Pinpoint the cell where the given text exists, returning its [X, Y] midpoint coordinate. 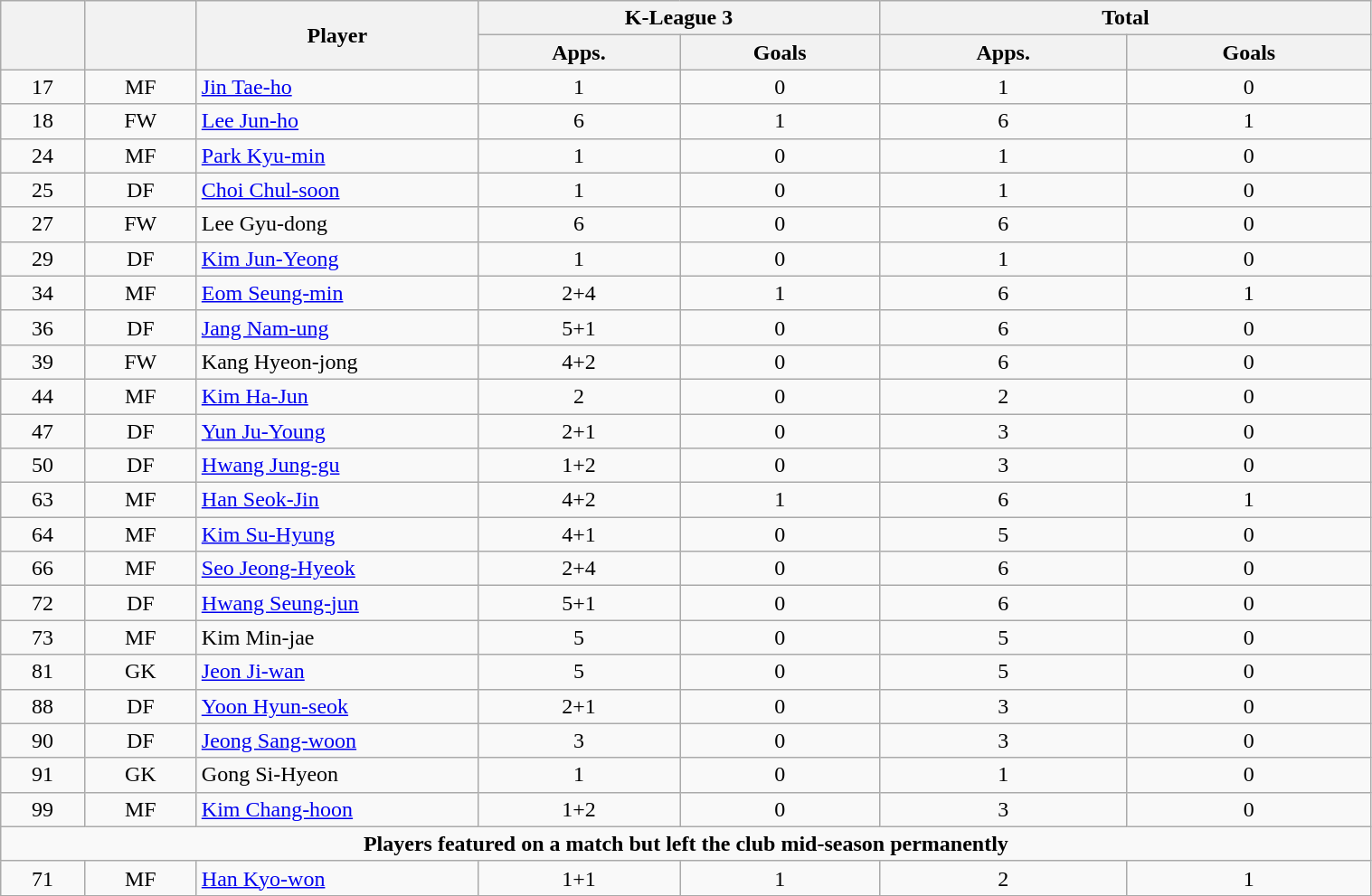
Jin Tae-ho [336, 87]
90 [43, 740]
Yun Ju-Young [336, 431]
24 [43, 156]
17 [43, 87]
Jang Nam-ung [336, 327]
Kim Su-Hyung [336, 534]
1+1 [579, 878]
Park Kyu-min [336, 156]
39 [43, 362]
63 [43, 500]
Players featured on a match but left the club mid-season permanently [686, 844]
Jeon Ji-wan [336, 672]
66 [43, 569]
64 [43, 534]
Lee Gyu-dong [336, 224]
Player [336, 35]
Gong Si-Hyeon [336, 775]
36 [43, 327]
71 [43, 878]
99 [43, 809]
Total [1125, 18]
72 [43, 603]
Eom Seung-min [336, 293]
50 [43, 466]
Choi Chul-soon [336, 190]
18 [43, 121]
Jeong Sang-woon [336, 740]
Han Kyo-won [336, 878]
27 [43, 224]
34 [43, 293]
Kang Hyeon-jong [336, 362]
4+1 [579, 534]
88 [43, 706]
44 [43, 396]
29 [43, 259]
73 [43, 637]
47 [43, 431]
Han Seok-Jin [336, 500]
K-League 3 [678, 18]
Kim Min-jae [336, 637]
Hwang Seung-jun [336, 603]
25 [43, 190]
Lee Jun-ho [336, 121]
Yoon Hyun-seok [336, 706]
81 [43, 672]
Hwang Jung-gu [336, 466]
Kim Jun-Yeong [336, 259]
Kim Chang-hoon [336, 809]
Seo Jeong-Hyeok [336, 569]
Kim Ha-Jun [336, 396]
91 [43, 775]
